Extract the (x, y) coordinate from the center of the cell holding the provided text.  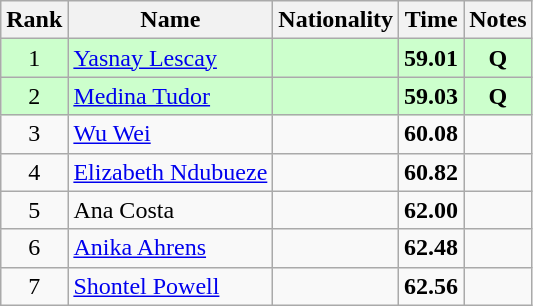
Anika Ahrens (170, 248)
Wu Wei (170, 134)
59.03 (432, 96)
Nationality (336, 20)
60.08 (432, 134)
1 (34, 58)
Yasnay Lescay (170, 58)
Rank (34, 20)
59.01 (432, 58)
Notes (498, 20)
7 (34, 286)
6 (34, 248)
Name (170, 20)
Time (432, 20)
62.00 (432, 210)
3 (34, 134)
Shontel Powell (170, 286)
4 (34, 172)
Ana Costa (170, 210)
Elizabeth Ndubueze (170, 172)
5 (34, 210)
Medina Tudor (170, 96)
60.82 (432, 172)
62.56 (432, 286)
2 (34, 96)
62.48 (432, 248)
